Identify which cell holds the provided text, then report its [X, Y] central coordinate. 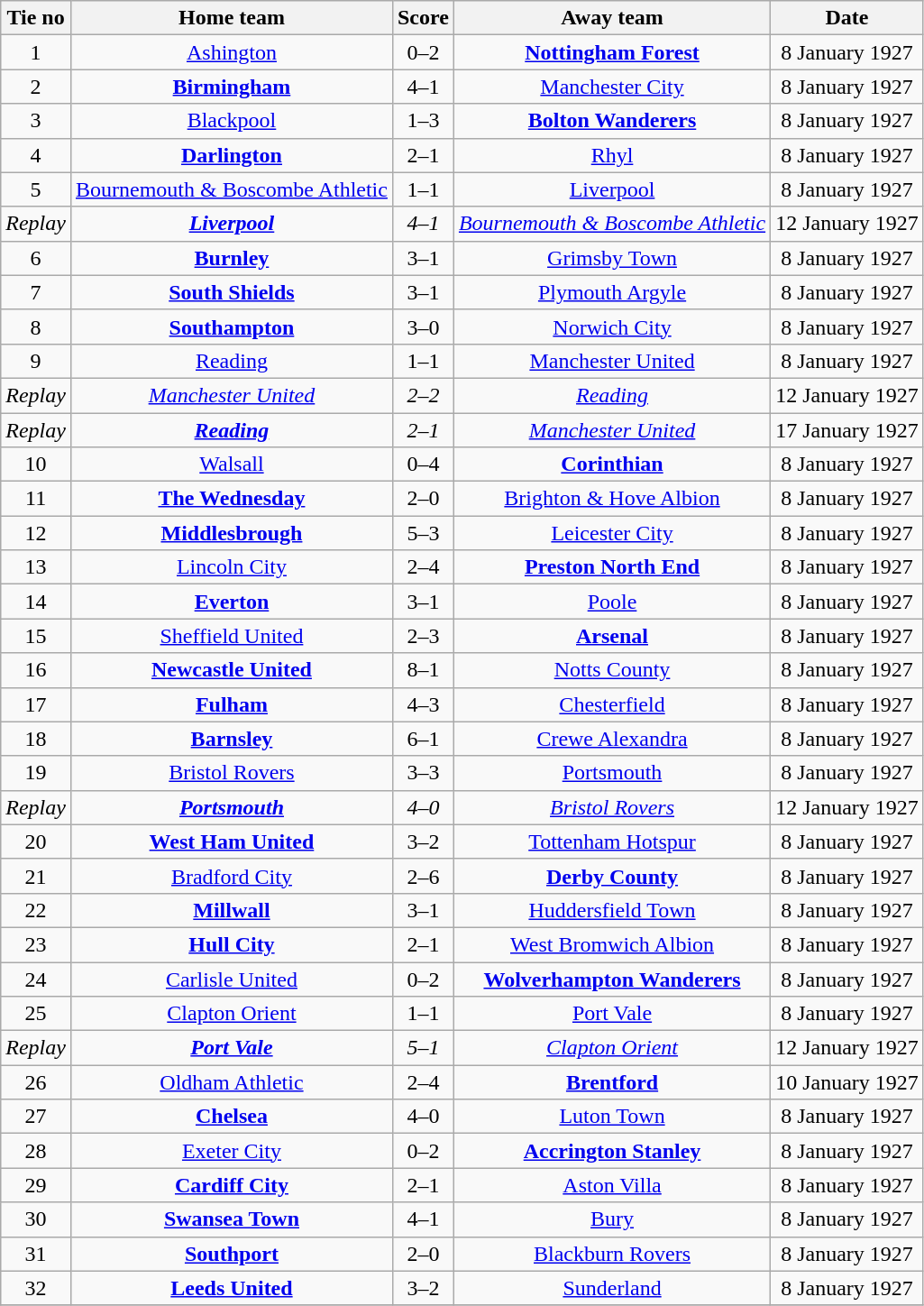
Bolton Wanderers [611, 121]
Preston North End [611, 567]
Blackburn Rovers [611, 1254]
2–2 [423, 395]
Newcastle United [231, 670]
Everton [231, 602]
Score [423, 18]
Nottingham Forest [611, 52]
Tie no [36, 18]
Notts County [611, 670]
Manchester City [611, 87]
19 [36, 773]
22 [36, 910]
24 [36, 979]
Huddersfield Town [611, 910]
Brentford [611, 1082]
4–3 [423, 704]
16 [36, 670]
South Shields [231, 292]
10 [36, 464]
9 [36, 361]
25 [36, 1014]
Swansea Town [231, 1219]
10 January 1927 [847, 1082]
Middlesbrough [231, 533]
Leicester City [611, 533]
21 [36, 876]
18 [36, 739]
Barnsley [231, 739]
Birmingham [231, 87]
Derby County [611, 876]
8–1 [423, 670]
Norwich City [611, 326]
23 [36, 944]
14 [36, 602]
3 [36, 121]
8 [36, 326]
Lincoln City [231, 567]
29 [36, 1185]
7 [36, 292]
Aston Villa [611, 1185]
Poole [611, 602]
Brighton & Hove Albion [611, 499]
Home team [231, 18]
Southport [231, 1254]
Corinthian [611, 464]
Cardiff City [231, 1185]
6 [36, 258]
Grimsby Town [611, 258]
17 January 1927 [847, 430]
20 [36, 842]
2–3 [423, 636]
5–1 [423, 1048]
26 [36, 1082]
Burnley [231, 258]
Exeter City [231, 1151]
Crewe Alexandra [611, 739]
Luton Town [611, 1117]
27 [36, 1117]
Accrington Stanley [611, 1151]
Wolverhampton Wanderers [611, 979]
11 [36, 499]
Bradford City [231, 876]
Chesterfield [611, 704]
Fulham [231, 704]
Millwall [231, 910]
15 [36, 636]
Away team [611, 18]
Arsenal [611, 636]
2–6 [423, 876]
Southampton [231, 326]
Sunderland [611, 1288]
1–3 [423, 121]
5–3 [423, 533]
Carlisle United [231, 979]
13 [36, 567]
2 [36, 87]
6–1 [423, 739]
32 [36, 1288]
0–4 [423, 464]
West Bromwich Albion [611, 944]
Leeds United [231, 1288]
4 [36, 155]
Hull City [231, 944]
Bury [611, 1219]
31 [36, 1254]
1 [36, 52]
The Wednesday [231, 499]
Darlington [231, 155]
3–0 [423, 326]
Walsall [231, 464]
Tottenham Hotspur [611, 842]
Oldham Athletic [231, 1082]
Chelsea [231, 1117]
Ashington [231, 52]
17 [36, 704]
30 [36, 1219]
Date [847, 18]
28 [36, 1151]
5 [36, 189]
Blackpool [231, 121]
Sheffield United [231, 636]
12 [36, 533]
West Ham United [231, 842]
3–3 [423, 773]
Rhyl [611, 155]
Plymouth Argyle [611, 292]
